Find where the given text appears and provide that cell's center as [x, y] coordinate. 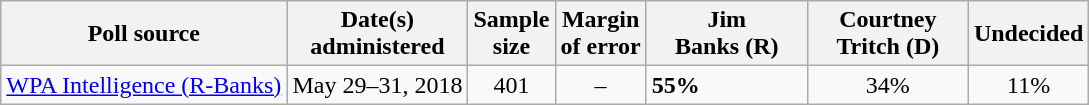
11% [1028, 85]
401 [512, 85]
Courtney Tritch (D) [888, 34]
Date(s)administered [378, 34]
34% [888, 85]
Marginof error [600, 34]
Undecided [1028, 34]
– [600, 85]
Poll source [144, 34]
May 29–31, 2018 [378, 85]
WPA Intelligence (R-Banks) [144, 85]
Jim Banks (R) [726, 34]
Samplesize [512, 34]
55% [726, 85]
